Locate the cell with the specified text and output its [x, y] center coordinate. 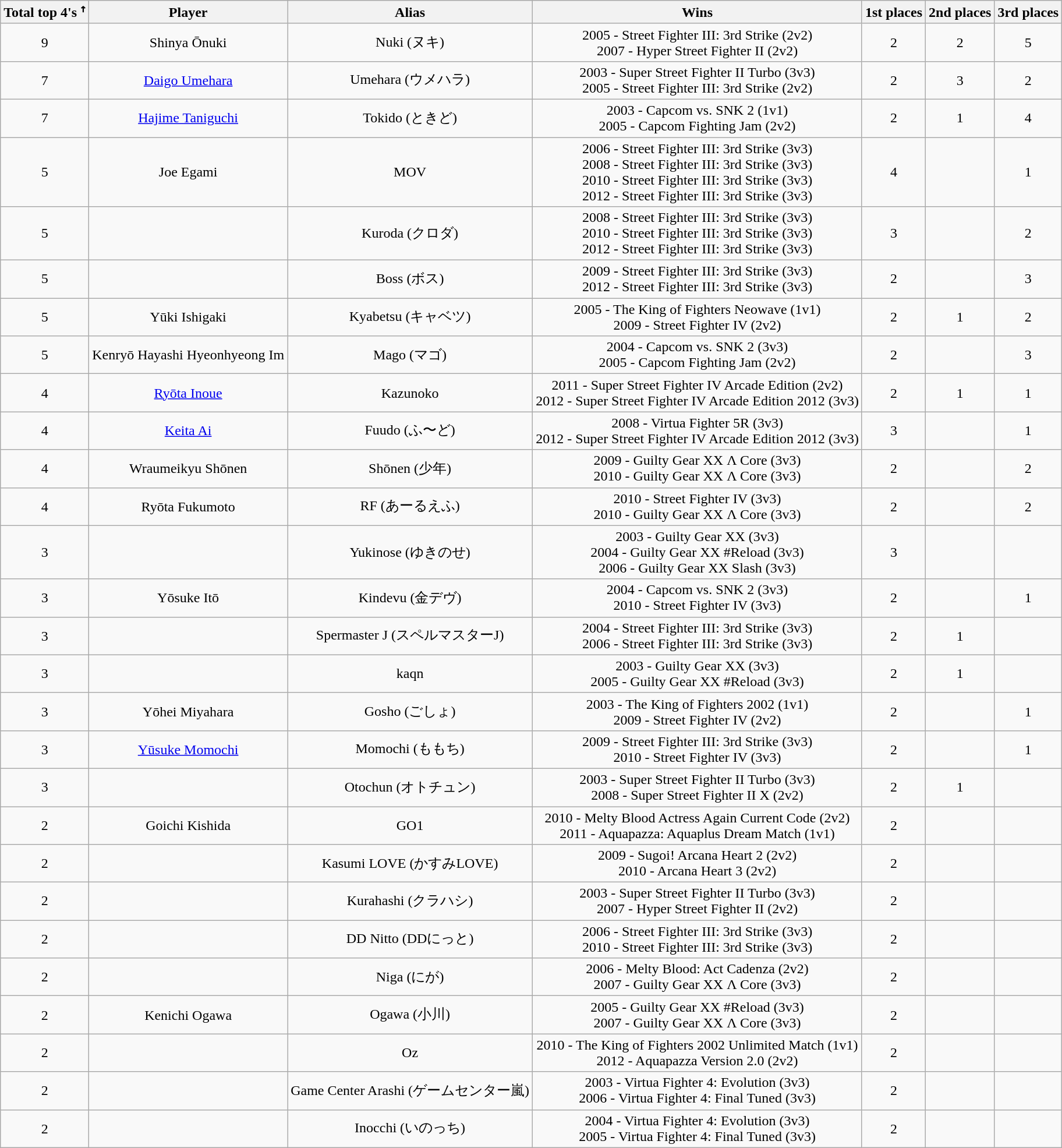
Umehara (ウメハラ) [410, 80]
2004 - Street Fighter III: 3rd Strike (3v3) 2006 - Street Fighter III: 3rd Strike (3v3) [698, 636]
Kurahashi (クラハシ) [410, 902]
Ryōta Fukumoto [189, 507]
3rd places [1028, 12]
Wins [698, 12]
Gosho (ごしょ) [410, 712]
Tokido (ときど) [410, 118]
Kyabetsu (キャベツ) [410, 317]
2009 - Guilty Gear XX Λ Core (3v3) 2010 - Guilty Gear XX Λ Core (3v3) [698, 468]
Yōhei Miyahara [189, 712]
kaqn [410, 673]
2nd places [960, 12]
Yukinose (ゆきのせ) [410, 552]
2003 - Capcom vs. SNK 2 (1v1) 2005 - Capcom Fighting Jam (2v2) [698, 118]
Nuki (ヌキ) [410, 42]
Hajime Taniguchi [189, 118]
2003 - Virtua Fighter 4: Evolution (3v3) 2006 - Virtua Fighter 4: Final Tuned (3v3) [698, 1090]
Spermaster J (スペルマスターJ) [410, 636]
2004 - Capcom vs. SNK 2 (3v3) 2010 - Street Fighter IV (3v3) [698, 598]
2005 - Guilty Gear XX #Reload (3v3) 2007 - Guilty Gear XX Λ Core (3v3) [698, 1015]
9 [45, 42]
Keita Ai [189, 431]
Game Center Arashi (ゲームセンター嵐) [410, 1090]
Mago (マゴ) [410, 355]
Kindevu (金デヴ) [410, 598]
MOV [410, 172]
1st places [893, 12]
Momochi (ももち) [410, 749]
2003 - Guilty Gear XX (3v3) 2005 - Guilty Gear XX #Reload (3v3) [698, 673]
Oz [410, 1053]
Kenryō Hayashi Hyeonhyeong Im [189, 355]
Yūki Ishigaki [189, 317]
2003 - Guilty Gear XX (3v3) 2004 - Guilty Gear XX #Reload (3v3) 2006 - Guilty Gear XX Slash (3v3) [698, 552]
2003 - Super Street Fighter II Turbo (3v3) 2007 - Hyper Street Fighter II (2v2) [698, 902]
Kenichi Ogawa [189, 1015]
Alias [410, 12]
GO1 [410, 825]
Wraumeikyu Shōnen [189, 468]
Fuudo (ふ〜ど) [410, 431]
Otochun (オトチュン) [410, 787]
Kasumi LOVE (かすみLOVE) [410, 863]
2011 - Super Street Fighter IV Arcade Edition (2v2) 2012 - Super Street Fighter IV Arcade Edition 2012 (3v3) [698, 393]
2004 - Capcom vs. SNK 2 (3v3) 2005 - Capcom Fighting Jam (2v2) [698, 355]
Kazunoko [410, 393]
Niga (にが) [410, 977]
2005 - Street Fighter III: 3rd Strike (2v2) 2007 - Hyper Street Fighter II (2v2) [698, 42]
Ogawa (小川) [410, 1015]
2006 - Street Fighter III: 3rd Strike (3v3) 2010 - Street Fighter III: 3rd Strike (3v3) [698, 939]
DD Nitto (DDにっと) [410, 939]
Shinya Ōnuki [189, 42]
Yōsuke Itō [189, 598]
2008 - Street Fighter III: 3rd Strike (3v3) 2010 - Street Fighter III: 3rd Strike (3v3) 2012 - Street Fighter III: 3rd Strike (3v3) [698, 234]
Shōnen (少年) [410, 468]
Ryōta Inoue [189, 393]
Goichi Kishida [189, 825]
2009 - Street Fighter III: 3rd Strike (3v3) 2010 - Street Fighter IV (3v3) [698, 749]
2010 - Melty Blood Actress Again Current Code (2v2) 2011 - Aquapazza: Aquaplus Dream Match (1v1) [698, 825]
2003 - Super Street Fighter II Turbo (3v3) 2005 - Street Fighter III: 3rd Strike (2v2) [698, 80]
2010 - Street Fighter IV (3v3) 2010 - Guilty Gear XX Λ Core (3v3) [698, 507]
Joe Egami [189, 172]
2008 - Virtua Fighter 5R (3v3) 2012 - Super Street Fighter IV Arcade Edition 2012 (3v3) [698, 431]
2009 - Sugoi! Arcana Heart 2 (2v2) 2010 - Arcana Heart 3 (2v2) [698, 863]
Total top 4's ꜛ [45, 12]
Yūsuke Momochi [189, 749]
Player [189, 12]
2010 - The King of Fighters 2002 Unlimited Match (1v1) 2012 - Aquapazza Version 2.0 (2v2) [698, 1053]
2006 - Melty Blood: Act Cadenza (2v2) 2007 - Guilty Gear XX Λ Core (3v3) [698, 977]
RF (あーるえふ) [410, 507]
Boss (ボス) [410, 280]
2003 - The King of Fighters 2002 (1v1) 2009 - Street Fighter IV (2v2) [698, 712]
2004 - Virtua Fighter 4: Evolution (3v3) 2005 - Virtua Fighter 4: Final Tuned (3v3) [698, 1129]
Kuroda (クロダ) [410, 234]
2003 - Super Street Fighter II Turbo (3v3) 2008 - Super Street Fighter II X (2v2) [698, 787]
2005 - The King of Fighters Neowave (1v1) 2009 - Street Fighter IV (2v2) [698, 317]
2009 - Street Fighter III: 3rd Strike (3v3) 2012 - Street Fighter III: 3rd Strike (3v3) [698, 280]
Daigo Umehara [189, 80]
Inocchi (いのっち) [410, 1129]
